Search for the cell housing the specified text and yield its [X, Y] center coordinate. 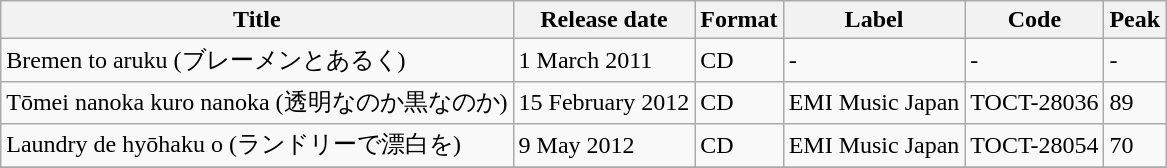
Title [257, 20]
1 March 2011 [604, 60]
Tōmei nanoka kuro nanoka (透明なのか黒なのか) [257, 102]
Format [739, 20]
Peak [1135, 20]
Bremen to aruku (ブレーメンとあるく) [257, 60]
9 May 2012 [604, 146]
89 [1135, 102]
15 February 2012 [604, 102]
70 [1135, 146]
TOCT-28036 [1034, 102]
Release date [604, 20]
Label [874, 20]
Code [1034, 20]
TOCT-28054 [1034, 146]
Laundry de hyōhaku o (ランドリーで漂白を) [257, 146]
